Capture the cell that displays the provided text and extract its (x, y) central coordinate. 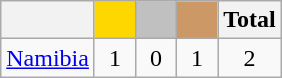
Namibia (48, 58)
2 (250, 58)
Total (250, 20)
0 (156, 58)
